Pinpoint the cell where the given text exists, returning its (X, Y) midpoint coordinate. 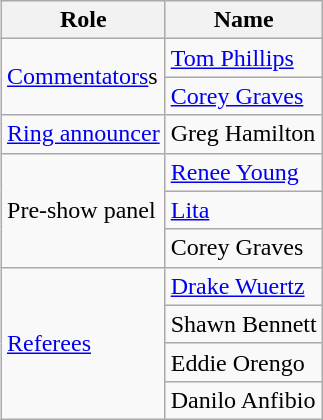
Ring announcer (84, 134)
Danilo Anfibio (244, 400)
Drake Wuertz (244, 286)
Pre-show panel (84, 210)
Shawn Bennett (244, 324)
Referees (84, 343)
Eddie Orengo (244, 362)
Tom Phillips (244, 58)
Name (244, 20)
Commentatorss (84, 77)
Lita (244, 210)
Greg Hamilton (244, 134)
Role (84, 20)
Renee Young (244, 172)
